Return (x, y) of the center of cell containing provided text 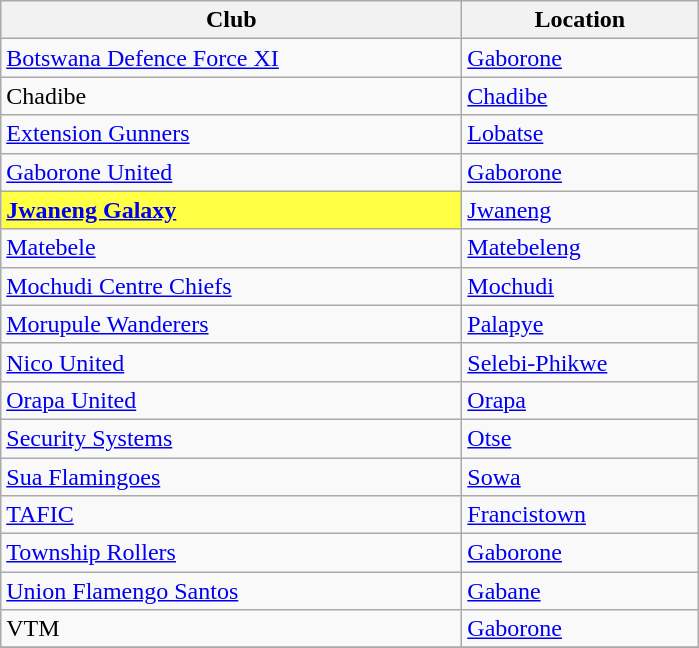
Gaborone United (232, 172)
Nico United (232, 362)
Francistown (580, 515)
Extension Gunners (232, 134)
Botswana Defence Force XI (232, 58)
Orapa United (232, 400)
Location (580, 20)
Matebele (232, 248)
VTM (232, 629)
Security Systems (232, 438)
Club (232, 20)
Mochudi (580, 286)
Palapye (580, 324)
Matebeleng (580, 248)
Jwaneng (580, 210)
Mochudi Centre Chiefs (232, 286)
Otse (580, 438)
TAFIC (232, 515)
Gabane (580, 591)
Union Flamengo Santos (232, 591)
Sowa (580, 477)
Morupule Wanderers (232, 324)
Selebi-Phikwe (580, 362)
Lobatse (580, 134)
Sua Flamingoes (232, 477)
Orapa (580, 400)
Jwaneng Galaxy (232, 210)
Township Rollers (232, 553)
